From the cell containing the given text, extract its center point as (X, Y) coordinate. 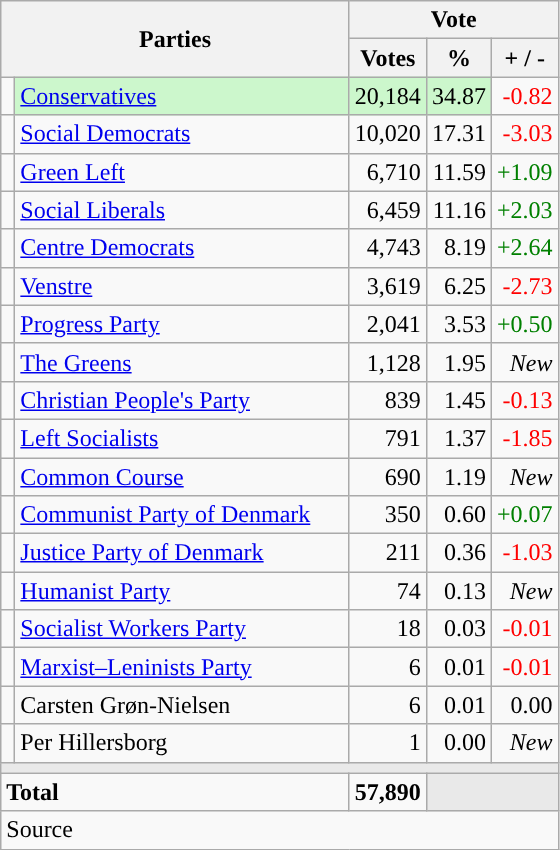
6,710 (388, 172)
1,128 (388, 362)
1 (388, 743)
-1.85 (524, 438)
+ / - (524, 58)
690 (388, 477)
0.60 (458, 515)
Common Course (182, 477)
Conservatives (182, 96)
Justice Party of Denmark (182, 553)
11.16 (458, 210)
Per Hillersborg (182, 743)
791 (388, 438)
-2.73 (524, 286)
1.45 (458, 400)
8.19 (458, 248)
Source (280, 830)
Votes (388, 58)
-0.82 (524, 96)
+2.03 (524, 210)
1.95 (458, 362)
3,619 (388, 286)
Humanist Party (182, 591)
Parties (176, 39)
2,041 (388, 324)
+0.50 (524, 324)
10,020 (388, 134)
+1.09 (524, 172)
-1.03 (524, 553)
The Greens (182, 362)
Socialist Workers Party (182, 629)
-3.03 (524, 134)
Carsten Grøn-Nielsen (182, 705)
350 (388, 515)
211 (388, 553)
Communist Party of Denmark (182, 515)
% (458, 58)
Green Left (182, 172)
11.59 (458, 172)
18 (388, 629)
+2.64 (524, 248)
Progress Party (182, 324)
0.03 (458, 629)
0.13 (458, 591)
17.31 (458, 134)
-0.13 (524, 400)
Total (176, 792)
1.19 (458, 477)
Centre Democrats (182, 248)
Social Liberals (182, 210)
Left Socialists (182, 438)
839 (388, 400)
0.36 (458, 553)
+0.07 (524, 515)
Christian People's Party (182, 400)
6.25 (458, 286)
6,459 (388, 210)
34.87 (458, 96)
74 (388, 591)
1.37 (458, 438)
Venstre (182, 286)
4,743 (388, 248)
20,184 (388, 96)
Social Democrats (182, 134)
3.53 (458, 324)
57,890 (388, 792)
Vote (454, 20)
Marxist–Leninists Party (182, 667)
